Provide the (X, Y) coordinate of the cell's center where the given text is located.  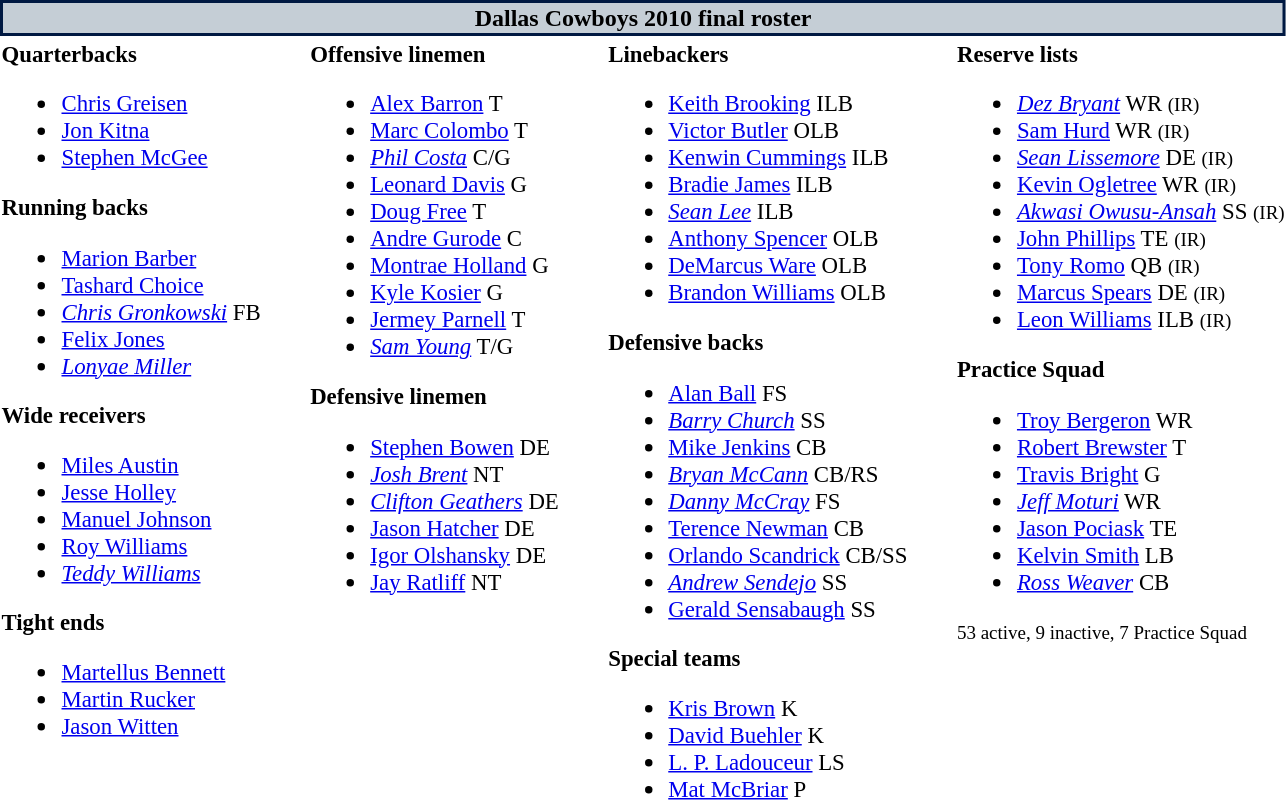
Dallas Cowboys 2010 final roster (643, 18)
